Pinpoint the cell where the given text exists, returning its [X, Y] midpoint coordinate. 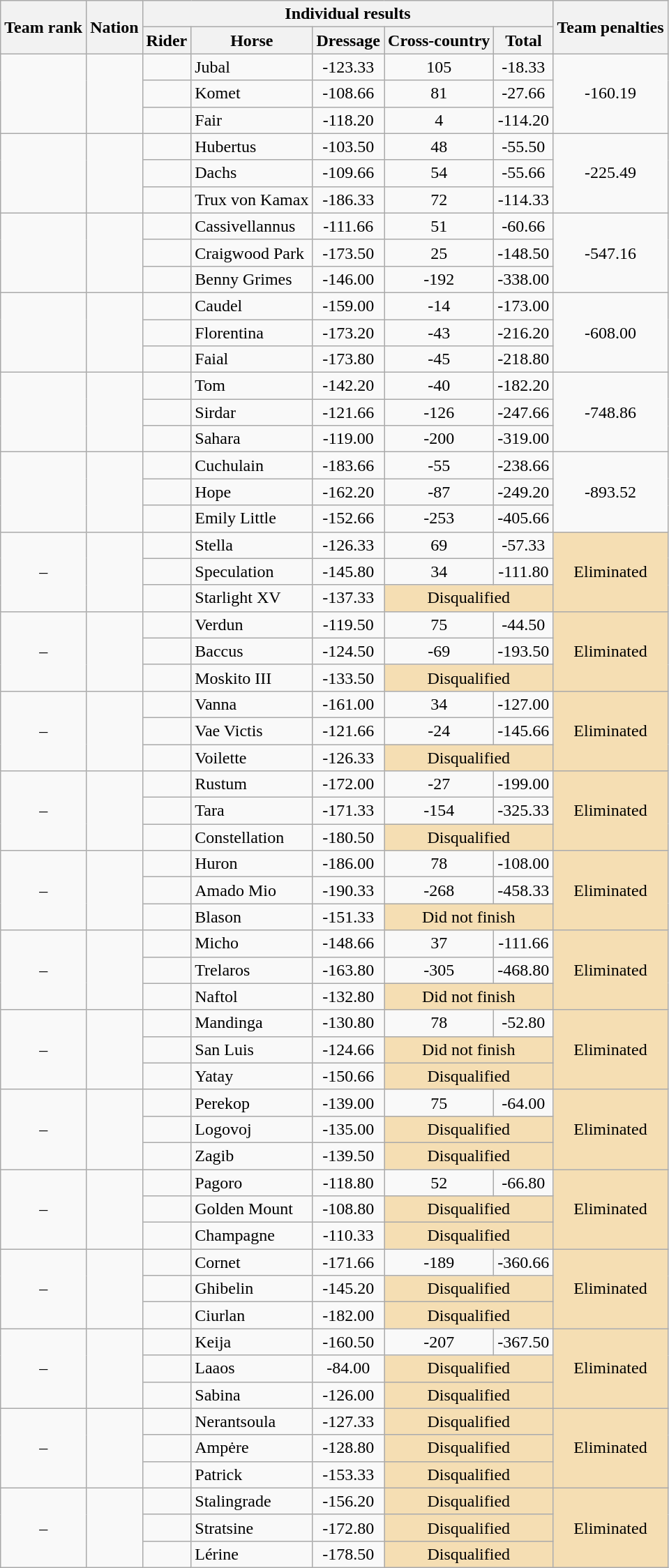
-145.80 [349, 572]
-135.00 [349, 1129]
-172.00 [349, 784]
Jubal [252, 67]
-319.00 [523, 439]
-142.20 [349, 386]
Horse [252, 40]
-84.00 [349, 1368]
-305 [439, 970]
-189 [439, 1262]
-45 [439, 359]
-152.66 [349, 518]
Faial [252, 359]
-57.33 [523, 545]
-27.66 [523, 94]
Micho [252, 943]
4 [439, 120]
Stella [252, 545]
Voilette [252, 757]
-44.50 [523, 625]
-893.52 [610, 492]
Emily Little [252, 518]
Stratsine [252, 1528]
Fair [252, 120]
54 [439, 173]
-367.50 [523, 1342]
Huron [252, 864]
-156.20 [349, 1501]
-14 [439, 306]
-114.20 [523, 120]
Nation [114, 27]
-216.20 [523, 333]
Stalingrade [252, 1501]
Trelaros [252, 970]
Yatay [252, 1076]
-173.80 [349, 359]
Lérine [252, 1554]
-151.33 [349, 917]
-145.66 [523, 731]
-108.00 [523, 864]
-183.66 [349, 465]
Cross-country [439, 40]
81 [439, 94]
-60.66 [523, 226]
Craigwood Park [252, 253]
-171.33 [349, 811]
-55.50 [523, 147]
-190.33 [349, 890]
-132.80 [349, 996]
-247.66 [523, 412]
-253 [439, 518]
-748.86 [610, 412]
-150.66 [349, 1076]
-160.19 [610, 94]
-87 [439, 492]
-199.00 [523, 784]
48 [439, 147]
Benny Grimes [252, 279]
Trux von Kamax [252, 200]
-108.66 [349, 94]
-119.00 [349, 439]
52 [439, 1183]
Dachs [252, 173]
Ciurlan [252, 1315]
Champagne [252, 1236]
Tara [252, 811]
-180.50 [349, 837]
Cassivellannus [252, 226]
-18.33 [523, 67]
-360.66 [523, 1262]
Cuchulain [252, 465]
-118.80 [349, 1183]
Hubertus [252, 147]
-186.00 [349, 864]
-249.20 [523, 492]
-40 [439, 386]
Constellation [252, 837]
-145.20 [349, 1289]
-207 [439, 1342]
-200 [439, 439]
Tom [252, 386]
Laaos [252, 1368]
-268 [439, 890]
Zagib [252, 1156]
-52.80 [523, 1023]
Vanna [252, 704]
-127.00 [523, 704]
-238.66 [523, 465]
Caudel [252, 306]
-64.00 [523, 1103]
Naftol [252, 996]
-114.33 [523, 200]
105 [439, 67]
Speculation [252, 572]
-186.33 [349, 200]
-127.33 [349, 1421]
-108.80 [349, 1209]
Sirdar [252, 412]
Blason [252, 917]
-128.80 [349, 1448]
25 [439, 253]
Dressage [349, 40]
Nerantsoula [252, 1421]
-405.66 [523, 518]
72 [439, 200]
-225.49 [610, 173]
-153.33 [349, 1474]
51 [439, 226]
-173.50 [349, 253]
Komet [252, 94]
Keija [252, 1342]
-148.66 [349, 943]
-133.50 [349, 678]
-109.66 [349, 173]
-608.00 [610, 332]
Total [523, 40]
Amado Mio [252, 890]
-160.50 [349, 1342]
Cornet [252, 1262]
69 [439, 545]
-154 [439, 811]
-123.33 [349, 67]
-118.20 [349, 120]
-178.50 [349, 1554]
Ampėre [252, 1448]
-192 [439, 279]
-171.66 [349, 1262]
-27 [439, 784]
-218.80 [523, 359]
Florentina [252, 333]
-172.80 [349, 1528]
-126 [439, 412]
-137.33 [349, 598]
37 [439, 943]
-139.50 [349, 1156]
Team rank [43, 27]
-173.20 [349, 333]
Rustum [252, 784]
-126.00 [349, 1395]
-193.50 [523, 651]
-110.33 [349, 1236]
-468.80 [523, 970]
Sabina [252, 1395]
Individual results [347, 14]
-325.33 [523, 811]
Starlight XV [252, 598]
-119.50 [349, 625]
-161.00 [349, 704]
-124.50 [349, 651]
-139.00 [349, 1103]
Sahara [252, 439]
San Luis [252, 1050]
-162.20 [349, 492]
-338.00 [523, 279]
Hope [252, 492]
-159.00 [349, 306]
Team penalties [610, 27]
Baccus [252, 651]
Patrick [252, 1474]
Vae Victis [252, 731]
-130.80 [349, 1023]
-146.00 [349, 279]
-43 [439, 333]
-148.50 [523, 253]
-124.66 [349, 1050]
Golden Mount [252, 1209]
-547.16 [610, 253]
-55.66 [523, 173]
-69 [439, 651]
Ghibelin [252, 1289]
-103.50 [349, 147]
Logovoj [252, 1129]
-66.80 [523, 1183]
Perekop [252, 1103]
-182.00 [349, 1315]
-111.80 [523, 572]
-173.00 [523, 306]
Moskito III [252, 678]
-55 [439, 465]
Pagoro [252, 1183]
-163.80 [349, 970]
Mandinga [252, 1023]
-182.20 [523, 386]
Verdun [252, 625]
-458.33 [523, 890]
Rider [167, 40]
-24 [439, 731]
